From the cell containing the given text, extract its center point as (x, y) coordinate. 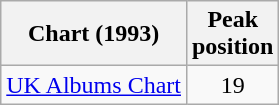
Chart (1993) (94, 34)
UK Albums Chart (94, 85)
Peakposition (232, 34)
19 (232, 85)
